Output the (x, y) coordinate of the center of the cell containing the given text.  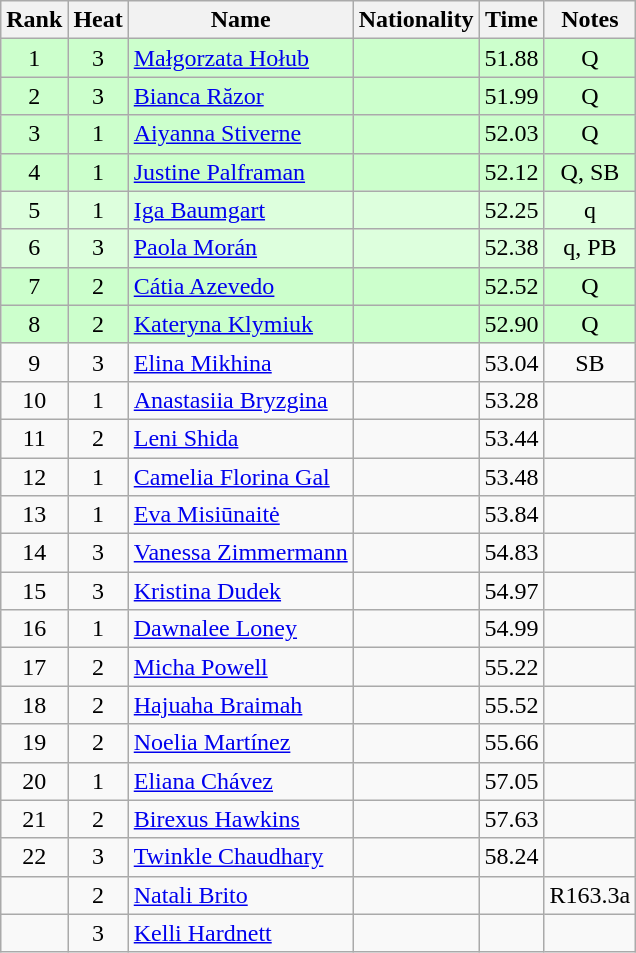
Twinkle Chaudhary (240, 857)
R163.3a (590, 895)
53.28 (512, 400)
Kristina Dudek (240, 591)
57.63 (512, 819)
Rank (34, 20)
Name (240, 20)
18 (34, 705)
Time (512, 20)
52.38 (512, 248)
51.88 (512, 58)
55.52 (512, 705)
Dawnalee Loney (240, 629)
Natali Brito (240, 895)
54.99 (512, 629)
Kelli Hardnett (240, 933)
52.03 (512, 134)
13 (34, 515)
Heat (98, 20)
q, PB (590, 248)
55.66 (512, 743)
8 (34, 324)
Bianca Răzor (240, 96)
Noelia Martínez (240, 743)
Małgorzata Hołub (240, 58)
Vanessa Zimmermann (240, 553)
Camelia Florina Gal (240, 477)
51.99 (512, 96)
Notes (590, 20)
20 (34, 781)
SB (590, 362)
Hajuaha Braimah (240, 705)
53.44 (512, 438)
21 (34, 819)
5 (34, 210)
14 (34, 553)
4 (34, 172)
52.90 (512, 324)
16 (34, 629)
Anastasiia Bryzgina (240, 400)
Eva Misiūnaitė (240, 515)
57.05 (512, 781)
6 (34, 248)
17 (34, 667)
Birexus Hawkins (240, 819)
Micha Powell (240, 667)
Aiyanna Stiverne (240, 134)
9 (34, 362)
52.25 (512, 210)
54.97 (512, 591)
58.24 (512, 857)
19 (34, 743)
53.84 (512, 515)
15 (34, 591)
Iga Baumgart (240, 210)
52.12 (512, 172)
7 (34, 286)
52.52 (512, 286)
53.48 (512, 477)
Elina Mikhina (240, 362)
Justine Palframan (240, 172)
Nationality (416, 20)
11 (34, 438)
Q, SB (590, 172)
Eliana Chávez (240, 781)
12 (34, 477)
53.04 (512, 362)
q (590, 210)
Leni Shida (240, 438)
22 (34, 857)
Paola Morán (240, 248)
Cátia Azevedo (240, 286)
10 (34, 400)
Kateryna Klymiuk (240, 324)
54.83 (512, 553)
55.22 (512, 667)
